Output the (x, y) coordinate of the center of the cell containing the given text.  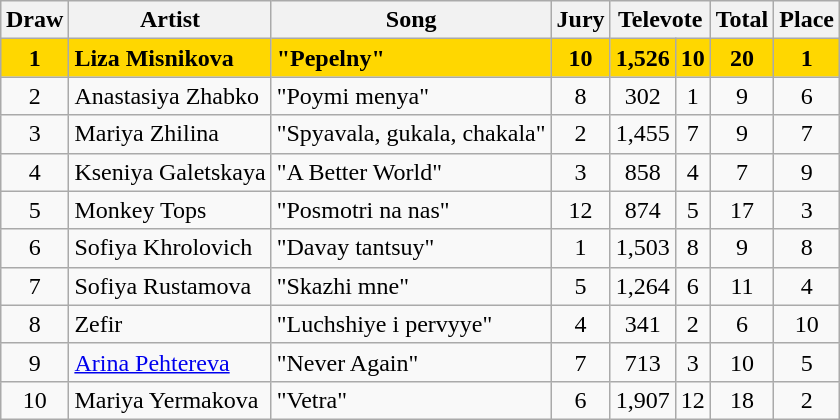
"Poymi menya" (411, 96)
Total (742, 20)
"Luchshiye i pervyye" (411, 324)
"Skazhi mne" (411, 286)
Draw (34, 20)
1,455 (642, 134)
Place (807, 20)
1,526 (642, 58)
Mariya Zhilina (170, 134)
Artist (170, 20)
1,907 (642, 400)
858 (642, 172)
17 (742, 210)
Televote (660, 20)
Song (411, 20)
Jury (580, 20)
713 (642, 362)
Monkey Tops (170, 210)
874 (642, 210)
20 (742, 58)
Zefir (170, 324)
"Davay tantsuy" (411, 248)
"Vetra" (411, 400)
341 (642, 324)
Sofiya Khrolovich (170, 248)
"Never Again" (411, 362)
"A Better World" (411, 172)
Liza Misnikova (170, 58)
302 (642, 96)
11 (742, 286)
Anastasiya Zhabko (170, 96)
"Pepelny" (411, 58)
Kseniya Galetskaya (170, 172)
Sofiya Rustamova (170, 286)
Arina Pehtereva (170, 362)
18 (742, 400)
1,503 (642, 248)
1,264 (642, 286)
Mariya Yermakova (170, 400)
"Spyavala, gukala, chakala" (411, 134)
"Posmotri na nas" (411, 210)
